Return (X, Y) of the center of cell containing provided text 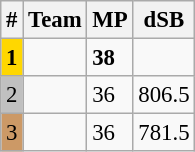
MP (110, 20)
781.5 (164, 133)
2 (12, 95)
# (12, 20)
1 (12, 58)
38 (110, 58)
806.5 (164, 95)
Team (55, 20)
dSB (164, 20)
3 (12, 133)
